Find where the given text appears and provide that cell's center as (x, y) coordinate. 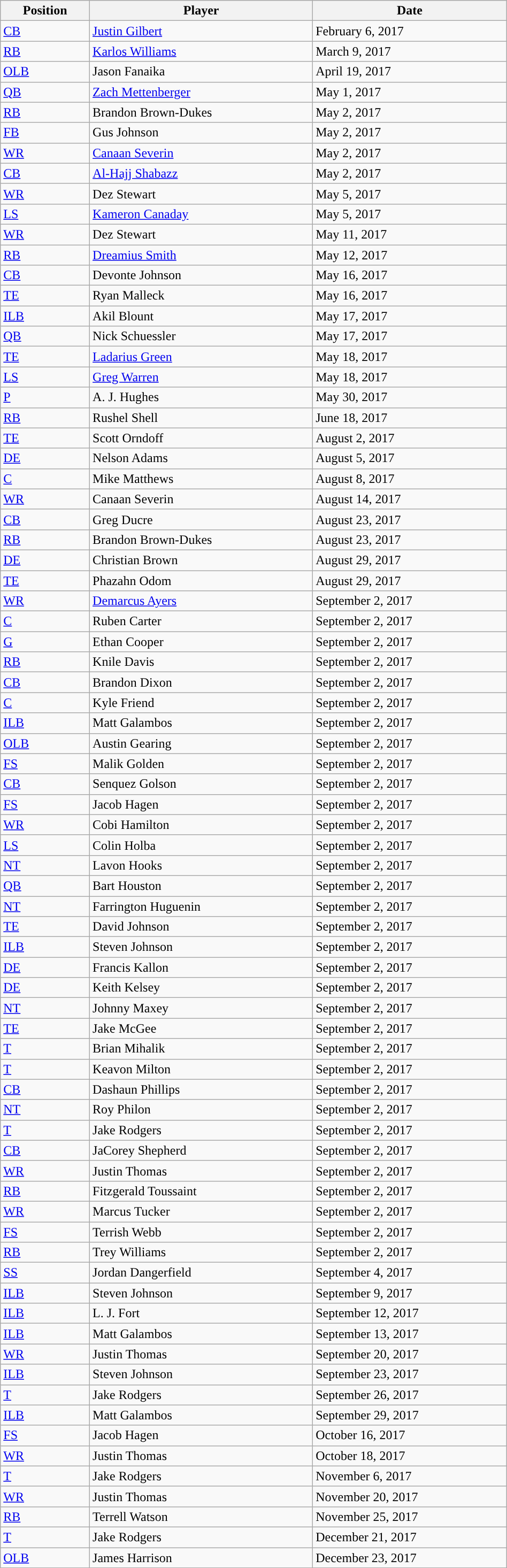
Ladarius Green (201, 357)
August 8, 2017 (410, 479)
Malik Golden (201, 764)
Austin Gearing (201, 743)
September 20, 2017 (410, 1354)
Greg Ducre (201, 519)
September 29, 2017 (410, 1415)
October 18, 2017 (410, 1456)
September 4, 2017 (410, 1273)
Kameron Canaday (201, 214)
Greg Warren (201, 377)
A. J. Hughes (201, 397)
David Johnson (201, 927)
Zach Mettenberger (201, 92)
December 23, 2017 (410, 1558)
November 25, 2017 (410, 1517)
Brandon Dixon (201, 682)
Mike Matthews (201, 479)
Rushel Shell (201, 418)
Demarcus Ayers (201, 601)
Trey Williams (201, 1252)
Ruben Carter (201, 621)
December 21, 2017 (410, 1537)
Kyle Friend (201, 703)
Marcus Tucker (201, 1211)
August 14, 2017 (410, 499)
Francis Kallon (201, 967)
November 6, 2017 (410, 1476)
Date (410, 11)
June 18, 2017 (410, 418)
James Harrison (201, 1558)
Terrell Watson (201, 1517)
Dashaun Phillips (201, 1089)
May 11, 2017 (410, 234)
G (45, 642)
September 13, 2017 (410, 1334)
Jason Fanaika (201, 72)
August 2, 2017 (410, 438)
Nick Schuessler (201, 336)
Jordan Dangerfield (201, 1273)
Justin Gilbert (201, 31)
Knile Davis (201, 662)
P (45, 397)
Ethan Cooper (201, 642)
Player (201, 11)
Christian Brown (201, 560)
Dreamius Smith (201, 255)
May 1, 2017 (410, 92)
Nelson Adams (201, 458)
Farrington Huguenin (201, 906)
Keith Kelsey (201, 988)
Senquez Golson (201, 784)
Ryan Malleck (201, 296)
JaCorey Shepherd (201, 1150)
Johnny Maxey (201, 1008)
March 9, 2017 (410, 51)
November 20, 2017 (410, 1496)
September 23, 2017 (410, 1374)
September 26, 2017 (410, 1395)
May 12, 2017 (410, 255)
Karlos Williams (201, 51)
L. J. Fort (201, 1313)
Jake McGee (201, 1028)
Lavon Hooks (201, 865)
Fitzgerald Toussaint (201, 1191)
February 6, 2017 (410, 31)
Al-Hajj Shabazz (201, 173)
September 9, 2017 (410, 1293)
Bart Houston (201, 886)
Terrish Webb (201, 1232)
Akil Blount (201, 316)
April 19, 2017 (410, 72)
Gus Johnson (201, 133)
Devonte Johnson (201, 275)
Cobi Hamilton (201, 825)
SS (45, 1273)
September 12, 2017 (410, 1313)
May 30, 2017 (410, 397)
Phazahn Odom (201, 580)
Roy Philon (201, 1110)
FB (45, 133)
August 5, 2017 (410, 458)
Keavon Milton (201, 1069)
October 16, 2017 (410, 1435)
Scott Orndoff (201, 438)
Position (45, 11)
Brian Mihalik (201, 1049)
Colin Holba (201, 845)
